Determine the (x, y) coordinate at the center of the cell enclosing the given text.  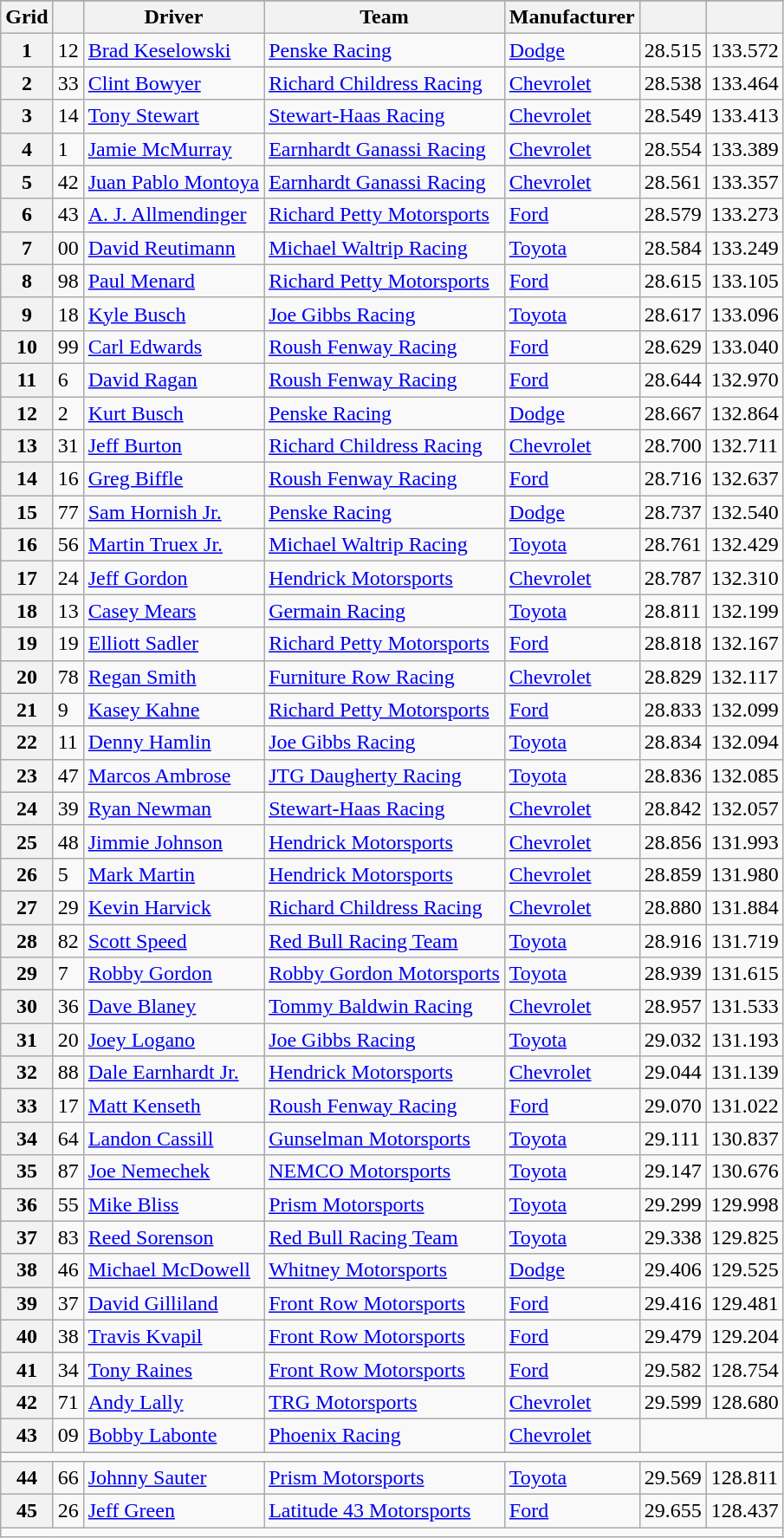
28.859 (672, 874)
29.599 (672, 1402)
Robby Gordon (173, 974)
28.700 (672, 446)
28.549 (672, 116)
130.837 (745, 1139)
66 (68, 1478)
David Gilliland (173, 1303)
44 (27, 1478)
129.481 (745, 1303)
Michael McDowell (173, 1270)
133.096 (745, 314)
30 (27, 1007)
Jeff Gordon (173, 578)
10 (27, 347)
28.644 (672, 380)
28.880 (672, 907)
TRG Motorsports (385, 1402)
00 (68, 248)
Greg Biffle (173, 479)
78 (68, 677)
71 (68, 1402)
21 (27, 710)
Clint Bowyer (173, 83)
22 (27, 743)
131.884 (745, 907)
131.139 (745, 1073)
29.070 (672, 1106)
28.829 (672, 677)
Tony Stewart (173, 116)
Jamie McMurray (173, 149)
29.111 (672, 1139)
48 (68, 841)
Grid (27, 17)
133.572 (745, 50)
Travis Kvapil (173, 1336)
131.993 (745, 841)
132.310 (745, 578)
132.429 (745, 545)
29.416 (672, 1303)
28.667 (672, 413)
132.199 (745, 611)
131.719 (745, 940)
28.615 (672, 281)
29.044 (672, 1073)
28.515 (672, 50)
28.939 (672, 974)
Kurt Busch (173, 413)
128.680 (745, 1402)
Mark Martin (173, 874)
64 (68, 1139)
128.811 (745, 1478)
28.834 (672, 743)
Latitude 43 Motorsports (385, 1511)
09 (68, 1435)
29.479 (672, 1336)
Johnny Sauter (173, 1478)
28.833 (672, 710)
83 (68, 1237)
Denny Hamlin (173, 743)
4 (27, 149)
Juan Pablo Montoya (173, 182)
132.711 (745, 446)
Dave Blaney (173, 1007)
40 (27, 1336)
28.811 (672, 611)
David Ragan (173, 380)
28.629 (672, 347)
Germain Racing (385, 611)
47 (68, 775)
8 (27, 281)
98 (68, 281)
132.637 (745, 479)
131.615 (745, 974)
Casey Mears (173, 611)
Martin Truex Jr. (173, 545)
131.022 (745, 1106)
28.957 (672, 1007)
Marcos Ambrose (173, 775)
Kevin Harvick (173, 907)
25 (27, 841)
46 (68, 1270)
Jeff Green (173, 1511)
132.085 (745, 775)
129.525 (745, 1270)
28.584 (672, 248)
Gunselman Motorsports (385, 1139)
Carl Edwards (173, 347)
28.818 (672, 644)
35 (27, 1171)
131.533 (745, 1007)
Elliott Sadler (173, 644)
Whitney Motorsports (385, 1270)
131.980 (745, 874)
Furniture Row Racing (385, 677)
Phoenix Racing (385, 1435)
Reed Sorenson (173, 1237)
29.147 (672, 1171)
29.406 (672, 1270)
129.825 (745, 1237)
29.032 (672, 1040)
Ryan Newman (173, 808)
David Reutimann (173, 248)
132.864 (745, 413)
132.057 (745, 808)
45 (27, 1511)
133.040 (745, 347)
Scott Speed (173, 940)
132.117 (745, 677)
133.464 (745, 83)
Landon Cassill (173, 1139)
Sam Hornish Jr. (173, 512)
56 (68, 545)
Matt Kenseth (173, 1106)
41 (27, 1369)
28 (27, 940)
133.413 (745, 116)
28.538 (672, 83)
133.273 (745, 215)
Driver (173, 17)
29.569 (672, 1478)
Team (385, 17)
Kasey Kahne (173, 710)
29.299 (672, 1204)
77 (68, 512)
130.676 (745, 1171)
131.193 (745, 1040)
28.761 (672, 545)
Manufacturer (572, 17)
28.617 (672, 314)
99 (68, 347)
29.655 (672, 1511)
28.842 (672, 808)
28.916 (672, 940)
28.716 (672, 479)
28.856 (672, 841)
Regan Smith (173, 677)
Kyle Busch (173, 314)
132.099 (745, 710)
132.167 (745, 644)
28.561 (672, 182)
55 (68, 1204)
133.105 (745, 281)
28.836 (672, 775)
Andy Lally (173, 1402)
A. J. Allmendinger (173, 215)
Bobby Labonte (173, 1435)
Joey Logano (173, 1040)
28.579 (672, 215)
82 (68, 940)
128.437 (745, 1511)
Robby Gordon Motorsports (385, 974)
28.737 (672, 512)
NEMCO Motorsports (385, 1171)
88 (68, 1073)
Paul Menard (173, 281)
Jimmie Johnson (173, 841)
133.389 (745, 149)
29.338 (672, 1237)
27 (27, 907)
129.998 (745, 1204)
JTG Daugherty Racing (385, 775)
132.540 (745, 512)
133.249 (745, 248)
Tony Raines (173, 1369)
132.094 (745, 743)
29.582 (672, 1369)
132.970 (745, 380)
28.787 (672, 578)
Tommy Baldwin Racing (385, 1007)
Mike Bliss (173, 1204)
87 (68, 1171)
129.204 (745, 1336)
23 (27, 775)
Dale Earnhardt Jr. (173, 1073)
3 (27, 116)
28.554 (672, 149)
Brad Keselowski (173, 50)
32 (27, 1073)
Joe Nemechek (173, 1171)
128.754 (745, 1369)
133.357 (745, 182)
Jeff Burton (173, 446)
15 (27, 512)
